Capture the cell that displays the provided text and extract its (X, Y) central coordinate. 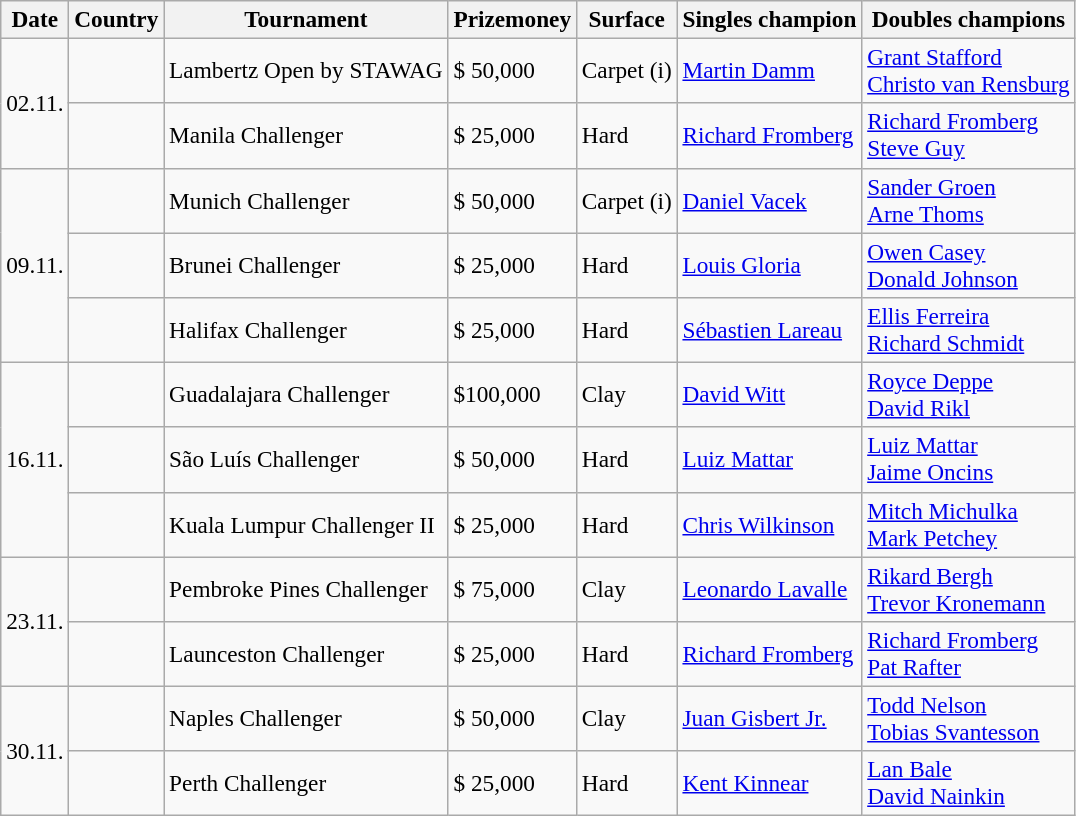
David Witt (770, 394)
Kent Kinnear (770, 784)
Manila Challenger (306, 136)
16.11. (35, 459)
Country (116, 19)
Launceston Challenger (306, 654)
Halifax Challenger (306, 330)
Luiz Mattar Jaime Oncins (968, 460)
Tournament (306, 19)
Owen Casey Donald Johnson (968, 264)
Richard Fromberg Steve Guy (968, 136)
Surface (626, 19)
Louis Gloria (770, 264)
Singles champion (770, 19)
$ 75,000 (512, 588)
Prizemoney (512, 19)
Juan Gisbert Jr. (770, 718)
Todd Nelson Tobias Svantesson (968, 718)
23.11. (35, 621)
Chris Wilkinson (770, 524)
30.11. (35, 751)
Luiz Mattar (770, 460)
Lambertz Open by STAWAG (306, 70)
Perth Challenger (306, 784)
Rikard Bergh Trevor Kronemann (968, 588)
São Luís Challenger (306, 460)
Mitch Michulka Mark Petchey (968, 524)
Doubles champions (968, 19)
$100,000 (512, 394)
02.11. (35, 103)
Richard Fromberg Pat Rafter (968, 654)
Date (35, 19)
Leonardo Lavalle (770, 588)
Pembroke Pines Challenger (306, 588)
Brunei Challenger (306, 264)
Daniel Vacek (770, 200)
Munich Challenger (306, 200)
Sébastien Lareau (770, 330)
Sander Groen Arne Thoms (968, 200)
09.11. (35, 265)
Guadalajara Challenger (306, 394)
Lan Bale David Nainkin (968, 784)
Grant Stafford Christo van Rensburg (968, 70)
Naples Challenger (306, 718)
Ellis Ferreira Richard Schmidt (968, 330)
Martin Damm (770, 70)
Kuala Lumpur Challenger II (306, 524)
Royce Deppe David Rikl (968, 394)
